For the text-containing cell, return its midpoint in [X, Y] coordinate format. 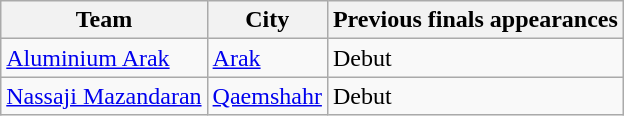
Nassaji Mazandaran [104, 96]
Team [104, 20]
City [267, 20]
Arak [267, 58]
Qaemshahr [267, 96]
Previous finals appearances [475, 20]
Aluminium Arak [104, 58]
